For the text-containing cell, return its midpoint in (X, Y) coordinate format. 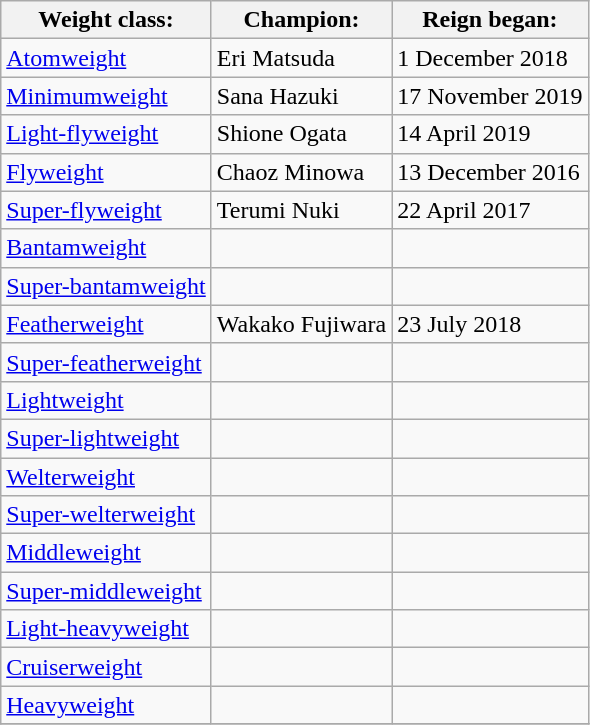
Terumi Nuki (301, 210)
Sana Hazuki (301, 96)
Featherweight (106, 324)
Wakako Fujiwara (301, 324)
Light-flyweight (106, 134)
Super-middleweight (106, 591)
Flyweight (106, 172)
Super-welterweight (106, 515)
Minimumweight (106, 96)
Reign began: (490, 20)
13 December 2016 (490, 172)
Heavyweight (106, 705)
Welterweight (106, 477)
Light-heavyweight (106, 629)
14 April 2019 (490, 134)
17 November 2019 (490, 96)
1 December 2018 (490, 58)
Super-bantamweight (106, 286)
22 April 2017 (490, 210)
23 July 2018 (490, 324)
Super-lightweight (106, 438)
Middleweight (106, 553)
Weight class: (106, 20)
Eri Matsuda (301, 58)
Shione Ogata (301, 134)
Bantamweight (106, 248)
Super-flyweight (106, 210)
Super-featherweight (106, 362)
Champion: (301, 20)
Lightweight (106, 400)
Cruiserweight (106, 667)
Chaoz Minowa (301, 172)
Atomweight (106, 58)
